Determine the (x, y) coordinate at the center of the cell enclosing the given text.  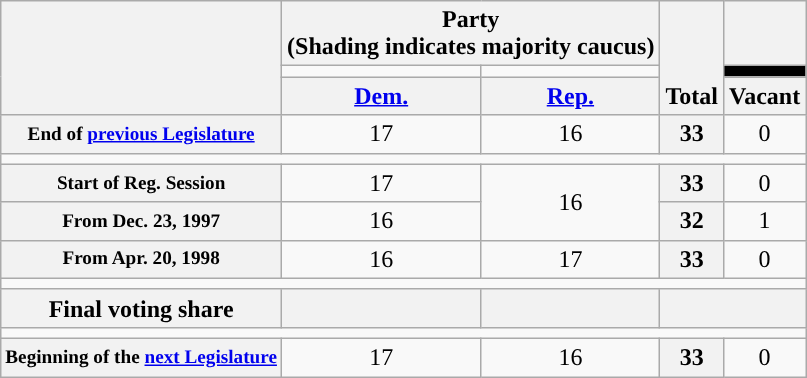
Final voting share (142, 308)
Total (692, 58)
From Apr. 20, 1998 (142, 259)
From Dec. 23, 1997 (142, 221)
Beginning of the next Legislature (142, 357)
Start of Reg. Session (142, 183)
Rep. (570, 96)
Dem. (382, 96)
Vacant (764, 96)
1 (764, 221)
End of previous Legislature (142, 134)
Party (Shading indicates majority caucus) (471, 34)
32 (692, 221)
